Capture the cell that displays the provided text and extract its (x, y) central coordinate. 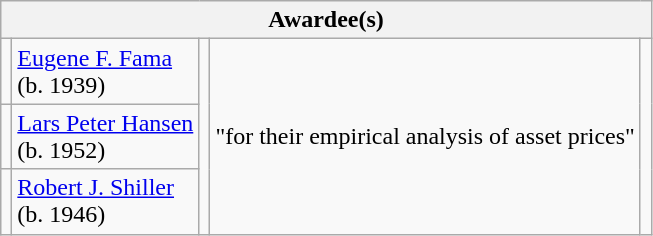
"for their empirical analysis of asset prices" (426, 136)
Eugene F. Fama(b. 1939) (106, 72)
Awardee(s) (326, 20)
Robert J. Shiller(b. 1946) (106, 202)
Lars Peter Hansen(b. 1952) (106, 136)
